Pinpoint the cell where the given text exists, returning its (x, y) midpoint coordinate. 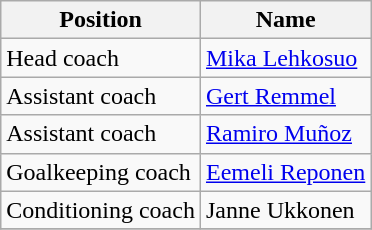
Name (285, 20)
Mika Lehkosuo (285, 58)
Head coach (101, 58)
Janne Ukkonen (285, 210)
Goalkeeping coach (101, 172)
Ramiro Muñoz (285, 134)
Eemeli Reponen (285, 172)
Position (101, 20)
Gert Remmel (285, 96)
Conditioning coach (101, 210)
